Detect which cell encompasses the target text, then output its [X, Y] center coordinate. 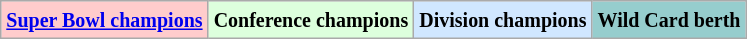
Super Bowl champions [104, 20]
Wild Card berth [669, 20]
Division champions [503, 20]
Conference champions [311, 20]
